Find where the given text appears and provide that cell's center as (X, Y) coordinate. 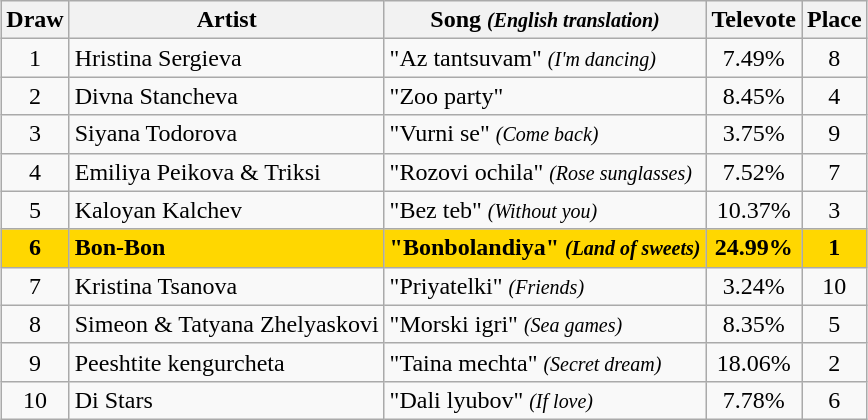
24.99% (754, 248)
"Bonbolandiya" (Land of sweets) (545, 248)
7.52% (754, 172)
8.35% (754, 324)
Bon-Bon (226, 248)
"Dali lyubov" (If love) (545, 400)
"Az tantsuvam" (I'm dancing) (545, 58)
Peeshtite kengurcheta (226, 362)
Kristina Tsanova (226, 286)
"Taina mechta" (Secret dream) (545, 362)
18.06% (754, 362)
Televote (754, 20)
"Morski igri" (Sea games) (545, 324)
Artist (226, 20)
"Zoo party" (545, 96)
8.45% (754, 96)
Hristina Sergieva (226, 58)
10.37% (754, 210)
Divna Stancheva (226, 96)
7.78% (754, 400)
Draw (35, 20)
Emiliya Peikova & Triksi (226, 172)
Siyana Todorova (226, 134)
Di Stars (226, 400)
"Priyatelki" (Friends) (545, 286)
3.75% (754, 134)
"Bez teb" (Without you) (545, 210)
3.24% (754, 286)
"Vurni se" (Come back) (545, 134)
7.49% (754, 58)
Kaloyan Kalchev (226, 210)
"Rozovi ochila" (Rose sunglasses) (545, 172)
Song (English translation) (545, 20)
Place (835, 20)
Simeon & Tatyana Zhelyaskovi (226, 324)
